Return the [X, Y] coordinate for the center point of the cell that contains the specified text.  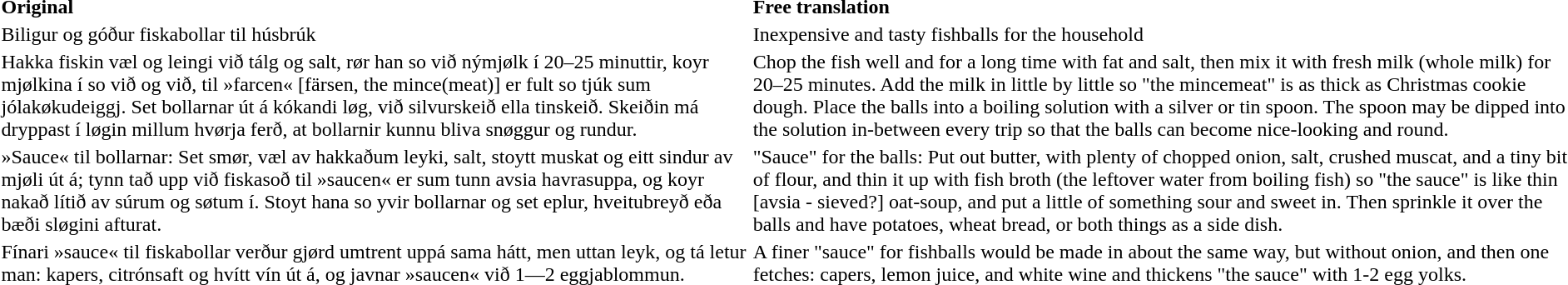
Biligur og góður fiskabollar til húsbrúk [375, 34]
